Identify which cell holds the provided text, then report its [X, Y] central coordinate. 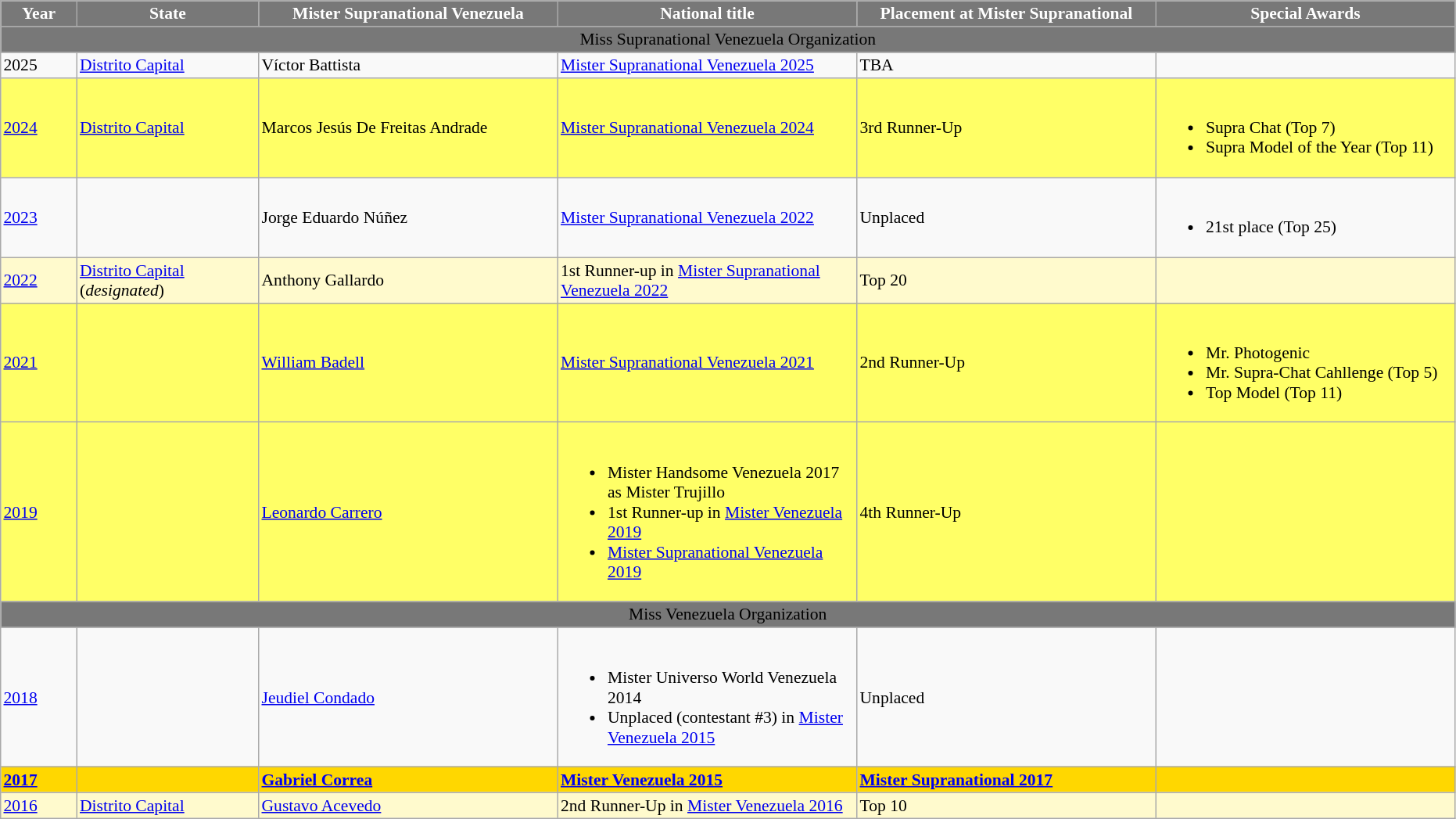
2018 [39, 697]
Gustavo Acevedo [408, 806]
State [167, 14]
Mr. PhotogenicMr. Supra-Chat Cahllenge (Top 5)Top Model (Top 11) [1305, 363]
Gabriel Correa [408, 779]
Anthony Gallardo [408, 280]
2023 [39, 217]
National title [707, 14]
3rd Runner-Up [1006, 128]
2022 [39, 280]
Mister Supranational 2017 [1006, 779]
Mister Supranational Venezuela 2025 [707, 66]
Distrito Capital(designated) [167, 280]
2021 [39, 363]
Mister Universo World Venezuela 2014Unplaced (contestant #3) in Mister Venezuela 2015 [707, 697]
Top 10 [1006, 806]
Mister Handsome Venezuela 2017 as Mister Trujillo1st Runner-up in Mister Venezuela 2019Mister Supranational Venezuela 2019 [707, 512]
2017 [39, 779]
Special Awards [1305, 14]
William Badell [408, 363]
Mister Supranational Venezuela 2022 [707, 217]
Leonardo Carrero [408, 512]
Mister Supranational Venezuela [408, 14]
Miss Venezuela Organization [728, 615]
2024 [39, 128]
Jorge Eduardo Núñez [408, 217]
Placement at Mister Supranational [1006, 14]
Year [39, 14]
2016 [39, 806]
1st Runner-up in Mister Supranational Venezuela 2022 [707, 280]
4th Runner-Up [1006, 512]
Miss Supranational Venezuela Organization [728, 39]
Mister Supranational Venezuela 2024 [707, 128]
Mister Supranational Venezuela 2021 [707, 363]
Mister Venezuela 2015 [707, 779]
2nd Runner-Up in Mister Venezuela 2016 [707, 806]
Top 20 [1006, 280]
TBA [1006, 66]
Jeudiel Condado [408, 697]
Supra Chat (Top 7)Supra Model of the Year (Top 11) [1305, 128]
Marcos Jesús De Freitas Andrade [408, 128]
21st place (Top 25) [1305, 217]
2019 [39, 512]
2025 [39, 66]
2nd Runner-Up [1006, 363]
Víctor Battista [408, 66]
